Output the (x, y) coordinate of the center of the cell containing the given text.  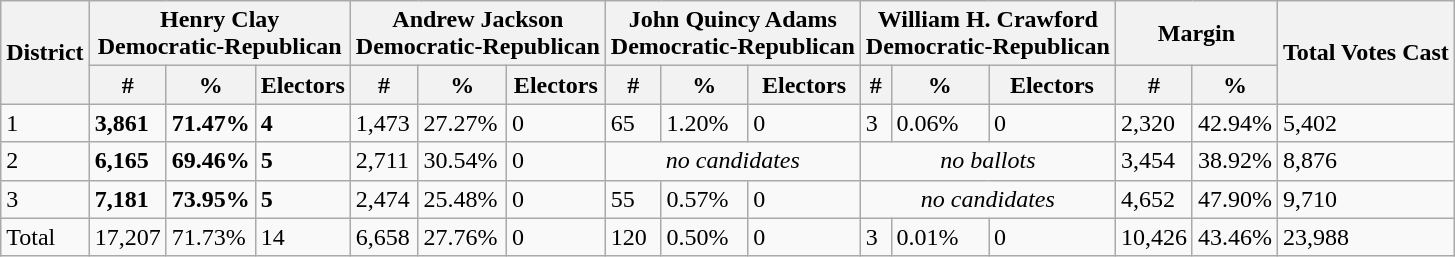
71.47% (210, 123)
43.46% (1234, 237)
42.94% (1234, 123)
2,320 (1154, 123)
27.76% (462, 237)
8,876 (1366, 161)
no ballots (988, 161)
Total (45, 237)
John Quincy AdamsDemocratic-Republican (732, 34)
5,402 (1366, 123)
2,711 (384, 161)
0.50% (704, 237)
3,454 (1154, 161)
0.06% (940, 123)
4 (302, 123)
4,652 (1154, 199)
120 (633, 237)
1 (45, 123)
17,207 (128, 237)
27.27% (462, 123)
71.73% (210, 237)
55 (633, 199)
47.90% (1234, 199)
23,988 (1366, 237)
7,181 (128, 199)
2,474 (384, 199)
0.01% (940, 237)
William H. CrawfordDemocratic-Republican (988, 34)
2 (45, 161)
District (45, 52)
Margin (1196, 34)
38.92% (1234, 161)
73.95% (210, 199)
69.46% (210, 161)
3,861 (128, 123)
0.57% (704, 199)
6,658 (384, 237)
9,710 (1366, 199)
65 (633, 123)
Andrew JacksonDemocratic-Republican (478, 34)
Henry ClayDemocratic-Republican (220, 34)
30.54% (462, 161)
14 (302, 237)
1,473 (384, 123)
25.48% (462, 199)
Total Votes Cast (1366, 52)
1.20% (704, 123)
6,165 (128, 161)
10,426 (1154, 237)
